For the text-containing cell, return its midpoint in [X, Y] coordinate format. 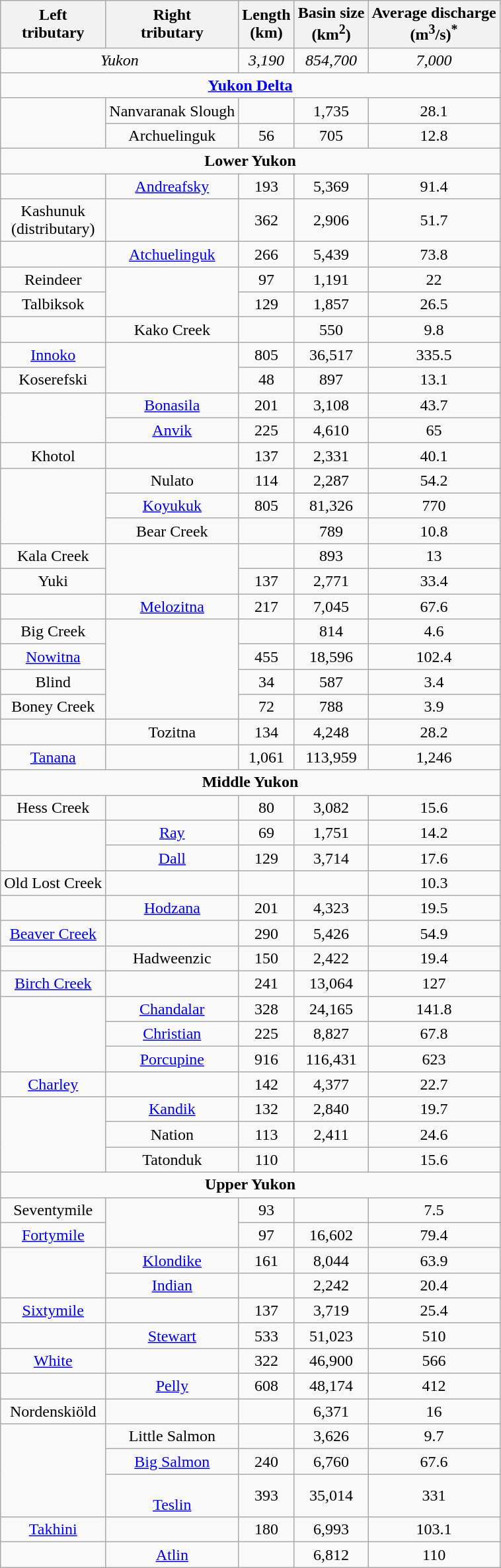
Length(km) [266, 24]
Archuelinguk [172, 135]
Bear Creek [172, 531]
217 [266, 607]
623 [434, 1059]
17.6 [434, 858]
102.4 [434, 657]
266 [266, 254]
412 [434, 1386]
Average discharge(m3/s)* [434, 24]
Andreafsky [172, 186]
79.4 [434, 1235]
1,751 [331, 833]
Klondike [172, 1260]
5,439 [331, 254]
1,061 [266, 757]
12.8 [434, 135]
19.4 [434, 958]
4,323 [331, 908]
Tatonduk [172, 1160]
20.4 [434, 1285]
19.5 [434, 908]
13 [434, 556]
Indian [172, 1285]
113,959 [331, 757]
16,602 [331, 1235]
Tanana [53, 757]
34 [266, 682]
2,331 [331, 455]
Nanvaranak Slough [172, 110]
Boney Creek [53, 707]
Bonasila [172, 405]
Nation [172, 1135]
161 [266, 1260]
63.9 [434, 1260]
Reindeer [53, 280]
Charley [53, 1084]
10.8 [434, 531]
Atlin [172, 1555]
9.7 [434, 1437]
24,165 [331, 1009]
33.4 [434, 581]
2,287 [331, 480]
Chandalar [172, 1009]
Ray [172, 833]
Innoko [53, 355]
114 [266, 480]
Kandik [172, 1109]
28.1 [434, 110]
113 [266, 1135]
705 [331, 135]
51,023 [331, 1335]
36,517 [331, 355]
814 [331, 632]
3,714 [331, 858]
193 [266, 186]
46,900 [331, 1361]
Pelly [172, 1386]
Nordenskiöld [53, 1411]
2,771 [331, 581]
4,248 [331, 732]
13,064 [331, 984]
132 [266, 1109]
Yuki [53, 581]
Kala Creek [53, 556]
22 [434, 280]
Beaver Creek [53, 933]
8,827 [331, 1034]
22.7 [434, 1084]
5,426 [331, 933]
2,906 [331, 221]
48,174 [331, 1386]
4,377 [331, 1084]
566 [434, 1361]
Hadweenzic [172, 958]
328 [266, 1009]
1,857 [331, 305]
3,108 [331, 405]
Tozitna [172, 732]
40.1 [434, 455]
587 [331, 682]
103.1 [434, 1530]
Nowitna [53, 657]
Hess Creek [53, 807]
Takhini [53, 1530]
362 [266, 221]
533 [266, 1335]
116,431 [331, 1059]
Basin size(km2) [331, 24]
Teslin [172, 1496]
3,719 [331, 1310]
Seventymile [53, 1210]
Lefttributary [53, 24]
White [53, 1361]
91.4 [434, 186]
Sixtymile [53, 1310]
6,371 [331, 1411]
550 [331, 330]
393 [266, 1496]
18,596 [331, 657]
Khotol [53, 455]
789 [331, 531]
Kashunuk(distributary) [53, 221]
Blind [53, 682]
608 [266, 1386]
72 [266, 707]
Birch Creek [53, 984]
1,246 [434, 757]
19.7 [434, 1109]
854,700 [331, 60]
1,191 [331, 280]
142 [266, 1084]
9.8 [434, 330]
Anvik [172, 430]
2,840 [331, 1109]
51.7 [434, 221]
54.2 [434, 480]
24.6 [434, 1135]
2,411 [331, 1135]
26.5 [434, 305]
240 [266, 1462]
13.1 [434, 380]
290 [266, 933]
Yukon [120, 60]
6,993 [331, 1530]
Christian [172, 1034]
241 [266, 984]
93 [266, 1210]
Big Salmon [172, 1462]
81,326 [331, 505]
67.8 [434, 1034]
3,190 [266, 60]
Porcupine [172, 1059]
35,014 [331, 1496]
6,760 [331, 1462]
2,422 [331, 958]
Dall [172, 858]
69 [266, 833]
141.8 [434, 1009]
25.4 [434, 1310]
3,626 [331, 1437]
Kako Creek [172, 330]
134 [266, 732]
28.2 [434, 732]
Nulato [172, 480]
3.9 [434, 707]
4,610 [331, 430]
Koserefski [53, 380]
56 [266, 135]
73.8 [434, 254]
897 [331, 380]
Lower Yukon [250, 161]
Talbiksok [53, 305]
455 [266, 657]
Koyukuk [172, 505]
7,000 [434, 60]
16 [434, 1411]
6,812 [331, 1555]
1,735 [331, 110]
916 [266, 1059]
127 [434, 984]
43.7 [434, 405]
893 [331, 556]
7.5 [434, 1210]
510 [434, 1335]
788 [331, 707]
Melozitna [172, 607]
322 [266, 1361]
5,369 [331, 186]
14.2 [434, 833]
3.4 [434, 682]
Stewart [172, 1335]
335.5 [434, 355]
Big Creek [53, 632]
48 [266, 380]
7,045 [331, 607]
Righttributary [172, 24]
770 [434, 505]
331 [434, 1496]
Fortymile [53, 1235]
65 [434, 430]
Middle Yukon [250, 782]
Yukon Delta [250, 85]
3,082 [331, 807]
Little Salmon [172, 1437]
180 [266, 1530]
10.3 [434, 883]
2,242 [331, 1285]
54.9 [434, 933]
8,044 [331, 1260]
Upper Yukon [250, 1185]
Atchuelinguk [172, 254]
Old Lost Creek [53, 883]
Hodzana [172, 908]
150 [266, 958]
4.6 [434, 632]
80 [266, 807]
